Capture the cell that displays the provided text and extract its [X, Y] central coordinate. 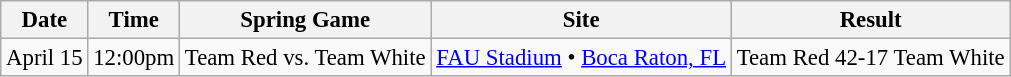
Site [581, 20]
Date [44, 20]
Result [870, 20]
12:00pm [134, 58]
Time [134, 20]
April 15 [44, 58]
FAU Stadium • Boca Raton, FL [581, 58]
Spring Game [306, 20]
Team Red vs. Team White [306, 58]
Team Red 42-17 Team White [870, 58]
